Pinpoint the cell where the given text exists, returning its (x, y) midpoint coordinate. 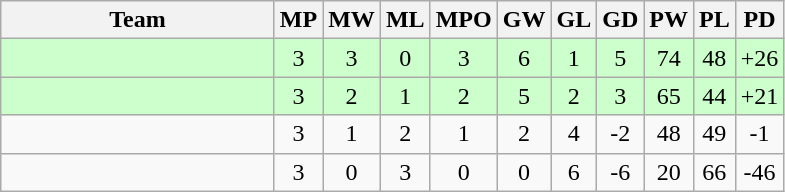
PW (669, 20)
-1 (760, 134)
ML (405, 20)
MPO (464, 20)
-46 (760, 172)
GD (620, 20)
MP (298, 20)
GL (574, 20)
4 (574, 134)
+21 (760, 96)
65 (669, 96)
44 (714, 96)
GW (524, 20)
49 (714, 134)
74 (669, 58)
20 (669, 172)
-6 (620, 172)
Team (138, 20)
PD (760, 20)
+26 (760, 58)
PL (714, 20)
-2 (620, 134)
66 (714, 172)
MW (352, 20)
